Return (x, y) of the center of cell containing provided text 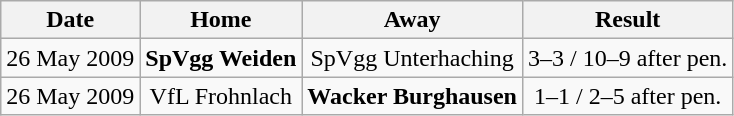
VfL Frohnlach (221, 96)
Result (627, 20)
SpVgg Weiden (221, 58)
Home (221, 20)
Away (412, 20)
1–1 / 2–5 after pen. (627, 96)
Wacker Burghausen (412, 96)
3–3 / 10–9 after pen. (627, 58)
SpVgg Unterhaching (412, 58)
Date (70, 20)
